For the text-containing cell, return its midpoint in [X, Y] coordinate format. 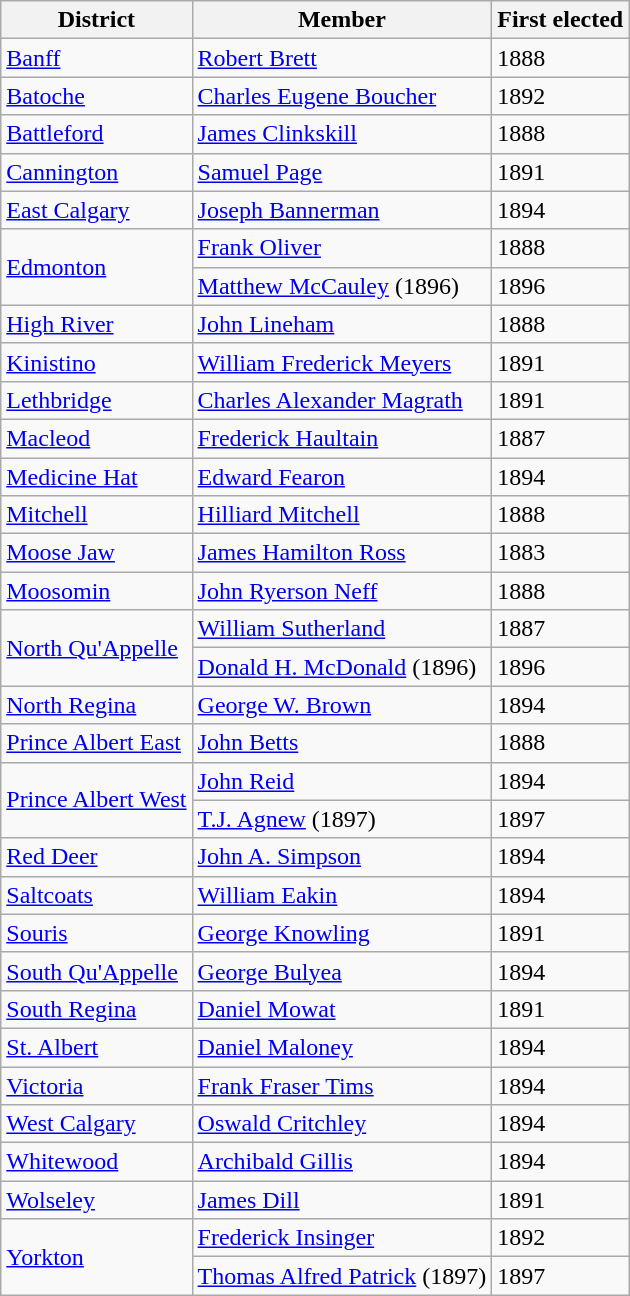
District [96, 20]
Donald H. McDonald (1896) [342, 667]
Lethbridge [96, 400]
Frank Oliver [342, 248]
George Knowling [342, 933]
Hilliard Mitchell [342, 515]
Member [342, 20]
Matthew McCauley (1896) [342, 286]
John A. Simpson [342, 857]
James Clinkskill [342, 134]
William Sutherland [342, 629]
William Frederick Meyers [342, 362]
High River [96, 324]
First elected [560, 20]
North Regina [96, 705]
Moose Jaw [96, 553]
Daniel Maloney [342, 1047]
St. Albert [96, 1047]
Red Deer [96, 857]
1883 [560, 553]
T.J. Agnew (1897) [342, 819]
Souris [96, 933]
South Regina [96, 1009]
Edward Fearon [342, 477]
Archibald Gillis [342, 1162]
Frederick Insinger [342, 1238]
Batoche [96, 96]
George Bulyea [342, 971]
East Calgary [96, 210]
Joseph Bannerman [342, 210]
Charles Eugene Boucher [342, 96]
Wolseley [96, 1200]
Banff [96, 58]
Battleford [96, 134]
Victoria [96, 1085]
North Qu'Appelle [96, 648]
Frederick Haultain [342, 438]
William Eakin [342, 895]
Kinistino [96, 362]
James Dill [342, 1200]
Macleod [96, 438]
John Betts [342, 743]
Frank Fraser Tims [342, 1085]
John Ryerson Neff [342, 591]
Mitchell [96, 515]
George W. Brown [342, 705]
West Calgary [96, 1124]
Moosomin [96, 591]
Oswald Critchley [342, 1124]
Medicine Hat [96, 477]
Edmonton [96, 267]
Thomas Alfred Patrick (1897) [342, 1276]
Cannington [96, 172]
James Hamilton Ross [342, 553]
John Reid [342, 781]
Prince Albert East [96, 743]
Robert Brett [342, 58]
John Lineham [342, 324]
Prince Albert West [96, 800]
Samuel Page [342, 172]
Yorkton [96, 1257]
Charles Alexander Magrath [342, 400]
Whitewood [96, 1162]
Saltcoats [96, 895]
Daniel Mowat [342, 1009]
South Qu'Appelle [96, 971]
